Extract the [x, y] coordinate from the center of the cell holding the provided text.  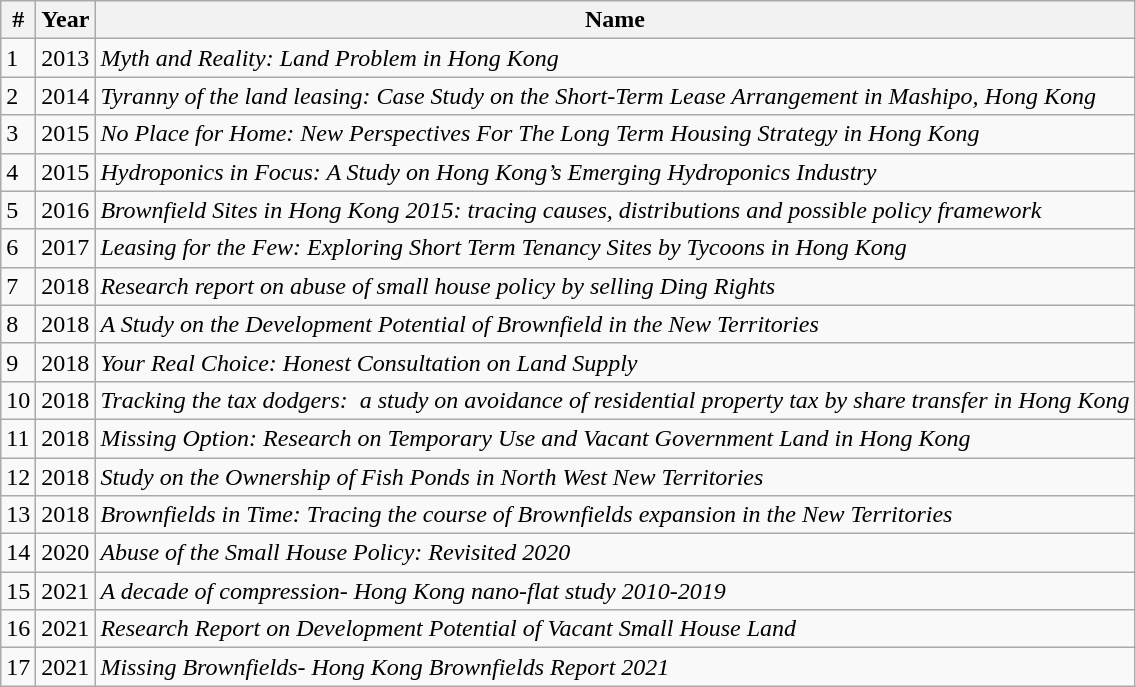
17 [18, 667]
Abuse of the Small House Policy: Revisited 2020 [615, 553]
# [18, 20]
Research Report on Development Potential of Vacant Small House Land [615, 629]
Brownfields in Time: Tracing the course of Brownfields expansion in the New Territories [615, 515]
Leasing for the Few: Exploring Short Term Tenancy Sites by Tycoons in Hong Kong [615, 248]
Your Real Choice: Honest Consultation on Land Supply [615, 362]
Research report on abuse of small house policy by selling Ding Rights [615, 286]
A decade of compression- Hong Kong nano-flat study 2010-2019 [615, 591]
Tracking the tax dodgers: a study on avoidance of residential property tax by share transfer in Hong Kong [615, 400]
Tyranny of the land leasing: Case Study on the Short-Term Lease Arrangement in Mashipo, Hong Kong [615, 96]
3 [18, 134]
4 [18, 172]
Myth and Reality: Land Problem in Hong Kong [615, 58]
Missing Brownfields- Hong Kong Brownfields Report 2021 [615, 667]
Study on the Ownership of Fish Ponds in North West New Territories [615, 477]
12 [18, 477]
15 [18, 591]
No Place for Home: New Perspectives For The Long Term Housing Strategy in Hong Kong [615, 134]
Year [66, 20]
2017 [66, 248]
2020 [66, 553]
1 [18, 58]
9 [18, 362]
Name [615, 20]
2016 [66, 210]
Hydroponics in Focus: A Study on Hong Kong’s Emerging Hydroponics Industry [615, 172]
2013 [66, 58]
5 [18, 210]
10 [18, 400]
16 [18, 629]
2 [18, 96]
14 [18, 553]
Brownfield Sites in Hong Kong 2015: tracing causes, distributions and possible policy framework [615, 210]
11 [18, 438]
8 [18, 324]
2014 [66, 96]
A Study on the Development Potential of Brownfield in the New Territories [615, 324]
Missing Option: Research on Temporary Use and Vacant Government Land in Hong Kong [615, 438]
13 [18, 515]
7 [18, 286]
6 [18, 248]
